From the cell containing the given text, extract its center point as (x, y) coordinate. 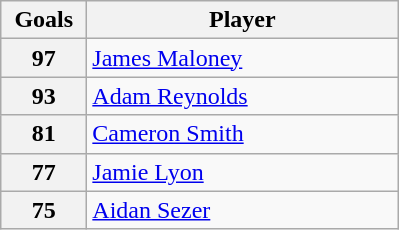
97 (44, 58)
77 (44, 172)
75 (44, 210)
Goals (44, 20)
93 (44, 96)
Aidan Sezer (242, 210)
Jamie Lyon (242, 172)
James Maloney (242, 58)
Cameron Smith (242, 134)
81 (44, 134)
Player (242, 20)
Adam Reynolds (242, 96)
